Find where the given text appears and provide that cell's center as (x, y) coordinate. 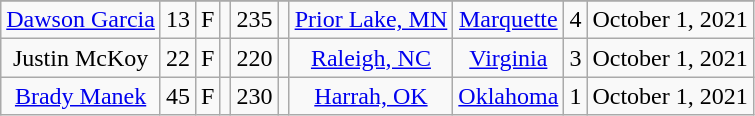
4 (576, 20)
230 (254, 96)
Justin McKoy (81, 58)
235 (254, 20)
Virginia (508, 58)
13 (178, 20)
Raleigh, NC (371, 58)
Harrah, OK (371, 96)
Marquette (508, 20)
Prior Lake, MN (371, 20)
3 (576, 58)
Brady Manek (81, 96)
220 (254, 58)
45 (178, 96)
Dawson Garcia (81, 20)
22 (178, 58)
Oklahoma (508, 96)
1 (576, 96)
